Capture the cell that displays the provided text and extract its [X, Y] central coordinate. 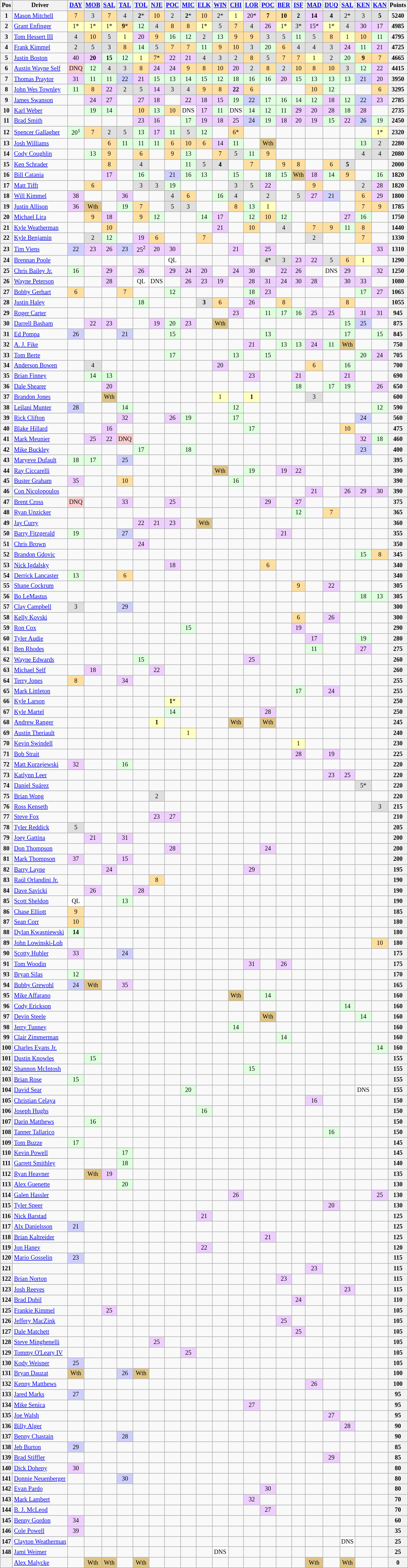
Spencer Gallagher [40, 132]
Blake Hillard [40, 429]
400 [398, 449]
Tom Hessert III [40, 37]
1800 [398, 196]
Will Kimmel [40, 196]
Terry Jones [40, 680]
1310 [398, 249]
Cole Powell [40, 1531]
MAD [314, 5]
290 [398, 628]
Brian Rose [40, 1079]
875 [398, 323]
690 [398, 376]
117 [7, 1227]
Kyle Larson [40, 702]
43 [7, 460]
41 [7, 439]
146 [7, 1531]
Donnie Neuenberger [40, 1479]
LOR [252, 5]
15* [314, 27]
83 [7, 880]
42 [7, 449]
Jay Curry [40, 523]
138 [7, 1447]
93 [7, 974]
700 [398, 366]
Points [398, 5]
ELK [204, 5]
Don Thompson [40, 848]
Rick Clifton [40, 418]
62 [7, 660]
67 [7, 712]
Joe Walsh [40, 1416]
63 [7, 670]
MIC [188, 5]
81 [7, 859]
Maryeve Dufault [40, 460]
Steve Fox [40, 817]
2320 [398, 132]
111 [7, 1164]
John Wes Townley [40, 90]
Jeb Burton [40, 1447]
1290 [398, 260]
Tyler Speer [40, 1205]
Scott Sheldon [40, 901]
Mark Littleton [40, 691]
945 [398, 313]
46 [7, 492]
57 [7, 607]
165 [398, 985]
TAL [125, 5]
Clayton Weatherman [40, 1542]
Kevin Powell [40, 1153]
705 [398, 355]
Katlynn Leer [40, 775]
Anderson Bowen [40, 366]
48 [7, 513]
Frankie Kimmel [40, 1311]
Shane Cockrum [40, 586]
Dylan Kwasniewski [40, 933]
Austin Wayne Self [40, 68]
132 [7, 1384]
49 [7, 523]
5* [363, 786]
Shannon McIntosh [40, 1069]
98 [7, 1027]
137 [7, 1436]
ISF [299, 5]
240 [398, 733]
103 [7, 1079]
Buster Graham [40, 481]
Kyle Weatherman [40, 228]
BER [284, 5]
123 [7, 1290]
Dave Savicki [40, 891]
113 [7, 1185]
Bryan Dauzat [40, 1373]
Austin Theriault [40, 733]
Benny Chastain [40, 1436]
Evan Pardo [40, 1489]
144 [7, 1510]
Devin Steele [40, 1017]
365 [398, 513]
3950 [398, 79]
1250 [398, 271]
Bryan Silas [40, 974]
76 [7, 807]
Ryan Heavner [40, 1174]
79 [7, 838]
Wayne Edwards [40, 660]
Kevin Swindell [40, 744]
Tommy O'Leary IV [40, 1353]
1055 [398, 303]
2080 [398, 154]
Jami Weimer [40, 1552]
Ben Rhodes [40, 649]
53 [7, 565]
112 [7, 1174]
56 [7, 597]
Pos [7, 5]
86 [7, 911]
350 [398, 544]
Kyle Benjamin [40, 238]
Brian Kaltreider [40, 1237]
Ray Ciccarelli [40, 471]
215 [398, 807]
Nick Barstad [40, 1216]
Ed Pompa [40, 334]
45 [7, 481]
69 [7, 733]
Bill Catania [40, 175]
Brad Smith [40, 121]
72 [7, 765]
Mark Thompson [40, 859]
Brandon Gdovic [40, 554]
1440 [398, 228]
91 [7, 964]
Michael Self [40, 670]
NJE [157, 5]
Roger Carter [40, 313]
Leilani Munter [40, 408]
252 [141, 249]
DUQ [331, 5]
134 [7, 1405]
Cody Coughlin [40, 154]
142 [7, 1489]
119 [7, 1248]
CHI [236, 5]
Tom Berte [40, 355]
114 [7, 1195]
104 [7, 1090]
Justin Haley [40, 303]
Charles Evans Jr. [40, 1048]
133 [7, 1395]
1750 [398, 217]
58 [7, 617]
Bobby Grewohl [40, 985]
64 [7, 680]
Alx Danielsson [40, 1227]
Matt Tifft [40, 185]
Brad Dubil [40, 1300]
4725 [398, 48]
136 [7, 1426]
78 [7, 828]
Jon Haney [40, 1248]
Cody Erickson [40, 1006]
Mario Gosselin [40, 1258]
Michael Lira [40, 217]
Benny Gordon [40, 1521]
Frank Kimmel [40, 48]
Joseph Hughs [40, 1111]
84 [7, 891]
Alex Guenette [40, 1185]
275 [398, 649]
Ross Kenseth [40, 807]
John Lowinski-Loh [40, 943]
96 [7, 1006]
Tanner Tallarico [40, 1132]
0 [398, 1563]
4985 [398, 27]
2735 [398, 110]
600 [398, 397]
360 [398, 523]
71 [7, 754]
345 [398, 554]
Thomas Praytor [40, 79]
David Sear [40, 1090]
Brian Finney [40, 376]
Kyle Martel [40, 712]
Ryan Unzicker [40, 513]
Brad Stiffler [40, 1458]
245 [398, 723]
Mike Affarano [40, 996]
Chris Brown [40, 544]
230 [398, 744]
Bobby Gerhart [40, 292]
118 [7, 1237]
106 [7, 1111]
61 [7, 649]
Josh Reeves [40, 1290]
102 [7, 1069]
107 [7, 1122]
Raúl Orlandini Jr. [40, 880]
127 [7, 1332]
201 [76, 132]
KEN [363, 5]
51 [7, 544]
Joey Gattina [40, 838]
Alex Malycke [40, 1563]
Chris Bailey Jr. [40, 271]
Con Nicolopoulos [40, 492]
4795 [398, 37]
Christian Celaya [40, 1101]
129 [7, 1353]
Brent Cross [40, 502]
6* [236, 132]
75 [7, 796]
Josh Williams [40, 143]
131 [7, 1373]
99 [7, 1038]
170 [398, 974]
Justin Boston [40, 58]
Barry Layne [40, 870]
88 [7, 933]
Brian Wong [40, 796]
280 [398, 639]
Justin Allison [40, 207]
Driver [40, 5]
Grant Enfinger [40, 27]
650 [398, 386]
James Swanson [40, 100]
Jared Marks [40, 1395]
87 [7, 922]
A. J. Fike [40, 345]
108 [7, 1132]
20* [252, 16]
WIN [220, 5]
1785 [398, 207]
Darrell Basham [40, 323]
Jeffery MacZink [40, 1321]
55 [7, 586]
Galen Hassler [40, 1195]
9* [125, 27]
5240 [398, 16]
44 [7, 471]
3* [299, 27]
355 [398, 534]
Kelly Kovski [40, 617]
101 [7, 1059]
Dustin Knowles [40, 1059]
97 [7, 1017]
77 [7, 817]
Kody Weisner [40, 1363]
Nick Igdalsky [40, 565]
Mike Senica [40, 1405]
122 [7, 1279]
Matt Kurzejewski [40, 765]
Karl Weber [40, 110]
1080 [398, 282]
1065 [398, 292]
7* [157, 58]
Dale Matchett [40, 1332]
82 [7, 870]
Bo LeMastus [40, 597]
Brandon Jones [40, 397]
128 [7, 1342]
195 [398, 870]
Clair Zimmerman [40, 1038]
147 [7, 1542]
3295 [398, 90]
185 [398, 911]
Tyler Audie [40, 639]
475 [398, 429]
Tim Viens [40, 249]
Darin Matthews [40, 1122]
Tyler Reddick [40, 828]
116 [7, 1216]
375 [398, 502]
148 [7, 1552]
845 [398, 334]
50 [7, 534]
124 [7, 1300]
73 [7, 775]
205 [398, 828]
460 [398, 439]
Dick Doheny [40, 1468]
210 [398, 817]
143 [7, 1499]
Tom Buzze [40, 1142]
59 [7, 628]
395 [398, 460]
Daniel Suárez [40, 786]
54 [7, 576]
121 [7, 1268]
Steve Minghenelli [40, 1342]
Jerry Tunney [40, 1027]
Brian Norton [40, 1279]
47 [7, 502]
TOL [141, 5]
Ken Schrader [40, 165]
Andrew Ranger [40, 723]
Dale Shearer [40, 386]
94 [7, 985]
225 [398, 754]
4415 [398, 68]
Mike Buckley [40, 449]
2450 [398, 121]
Tom Woodin [40, 964]
Mason Mitchell [40, 16]
Kenny Matthews [40, 1384]
74 [7, 786]
Brennan Poole [40, 260]
89 [7, 943]
1330 [398, 238]
KAN [380, 5]
Barry Fitzgerald [40, 534]
590 [398, 408]
Bob Strait [40, 754]
Derrick Lancaster [40, 576]
4665 [398, 58]
Chase Elliott [40, 911]
B. J. McLeod [40, 1510]
MOB [93, 5]
66 [7, 702]
Mark Meunier [40, 439]
141 [7, 1479]
52 [7, 554]
Clay Campbell [40, 607]
750 [398, 345]
109 [7, 1142]
2785 [398, 100]
68 [7, 723]
139 [7, 1458]
Billy Alger [40, 1426]
65 [7, 691]
Ron Cox [40, 628]
126 [7, 1321]
Scotty Hubler [40, 954]
2280 [398, 143]
Sean Corr [40, 922]
4* [268, 260]
Mark Lambert [40, 1499]
DAY [76, 5]
2000 [398, 165]
560 [398, 418]
Wayne Peterson [40, 282]
Garrett Smithley [40, 1164]
